Output the [X, Y] coordinate of the center of the cell containing the given text.  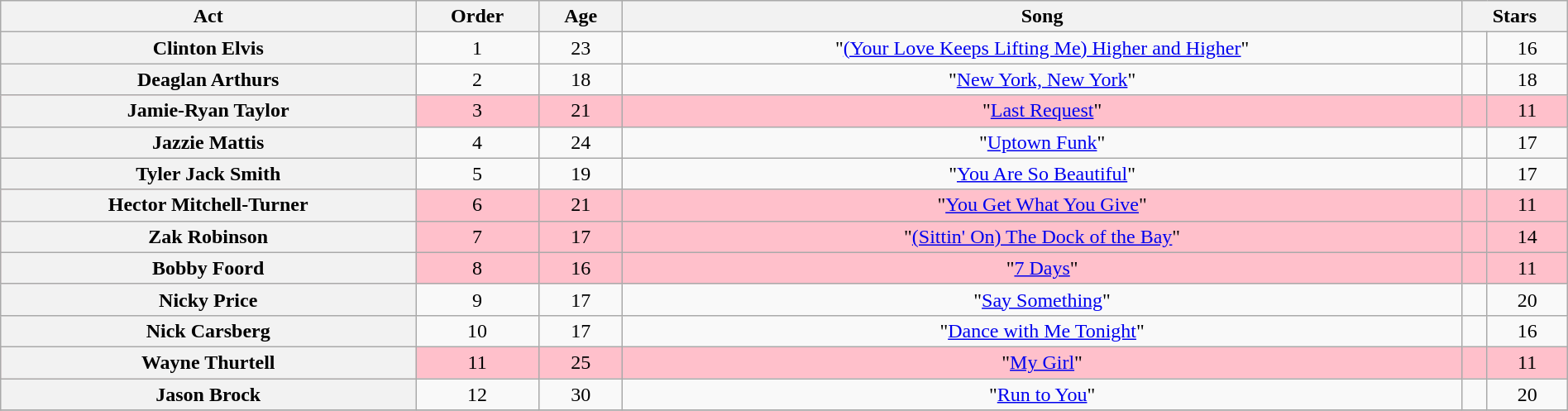
Tyler Jack Smith [208, 174]
10 [478, 331]
"My Girl" [1042, 362]
Wayne Thurtell [208, 362]
Jamie-Ryan Taylor [208, 111]
8 [478, 268]
"Uptown Funk" [1042, 142]
4 [478, 142]
2 [478, 79]
"You Are So Beautiful" [1042, 174]
25 [581, 362]
5 [478, 174]
"Last Request" [1042, 111]
1 [478, 48]
12 [478, 394]
Deaglan Arthurs [208, 79]
Hector Mitchell-Turner [208, 205]
24 [581, 142]
"New York, New York" [1042, 79]
"(Your Love Keeps Lifting Me) Higher and Higher" [1042, 48]
"Say Something" [1042, 299]
Stars [1514, 17]
23 [581, 48]
"7 Days" [1042, 268]
"You Get What You Give" [1042, 205]
6 [478, 205]
"(Sittin' On) The Dock of the Bay" [1042, 237]
"Run to You" [1042, 394]
Nick Carsberg [208, 331]
Clinton Elvis [208, 48]
19 [581, 174]
14 [1527, 237]
Jazzie Mattis [208, 142]
7 [478, 237]
3 [478, 111]
Nicky Price [208, 299]
Bobby Foord [208, 268]
Act [208, 17]
"Dance with Me Tonight" [1042, 331]
Zak Robinson [208, 237]
30 [581, 394]
Jason Brock [208, 394]
Order [478, 17]
Age [581, 17]
9 [478, 299]
Song [1042, 17]
